Scan for the cell matching the given text and deliver its [x, y] coordinate at center. 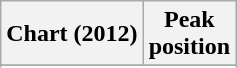
Peakposition [189, 34]
Chart (2012) [72, 34]
